Determine the (X, Y) coordinate at the center of the cell enclosing the given text.  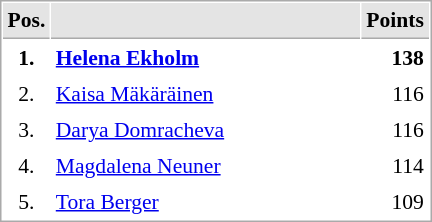
Darya Domracheva (206, 129)
109 (396, 201)
Pos. (26, 21)
5. (26, 201)
Helena Ekholm (206, 57)
Kaisa Mäkäräinen (206, 93)
2. (26, 93)
Points (396, 21)
1. (26, 57)
Magdalena Neuner (206, 165)
138 (396, 57)
114 (396, 165)
4. (26, 165)
Tora Berger (206, 201)
3. (26, 129)
